Search for the cell housing the specified text and yield its [X, Y] center coordinate. 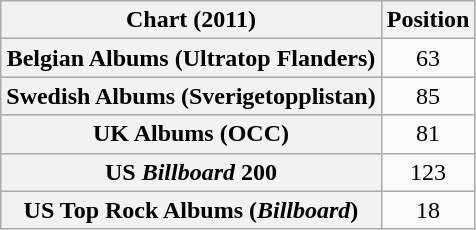
81 [428, 134]
123 [428, 172]
US Billboard 200 [191, 172]
UK Albums (OCC) [191, 134]
US Top Rock Albums (Billboard) [191, 210]
63 [428, 58]
Chart (2011) [191, 20]
Swedish Albums (Sverigetopplistan) [191, 96]
85 [428, 96]
Position [428, 20]
18 [428, 210]
Belgian Albums (Ultratop Flanders) [191, 58]
